Scan for the cell matching the given text and deliver its [X, Y] coordinate at center. 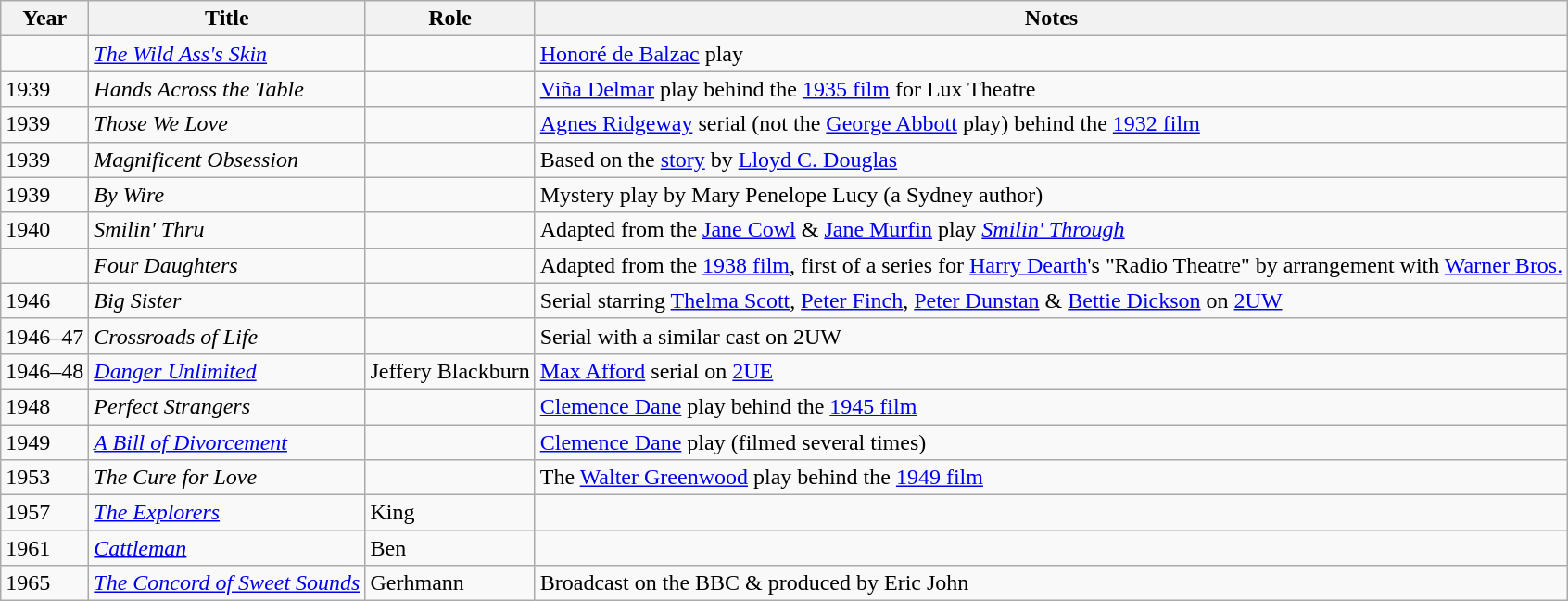
Viña Delmar play behind the 1935 film for Lux Theatre [1051, 89]
By Wire [227, 195]
The Cure for Love [227, 478]
Role [450, 19]
The Walter Greenwood play behind the 1949 film [1051, 478]
Serial starring Thelma Scott, Peter Finch, Peter Dunstan & Bettie Dickson on 2UW [1051, 300]
Mystery play by Mary Penelope Lucy (a Sydney author) [1051, 195]
Gerhmann [450, 583]
1946–48 [44, 371]
Based on the story by Lloyd C. Douglas [1051, 160]
Serial with a similar cast on 2UW [1051, 336]
Smilin' Thru [227, 230]
The Concord of Sweet Sounds [227, 583]
1946–47 [44, 336]
1948 [44, 406]
Crossroads of Life [227, 336]
Agnes Ridgeway serial (not the George Abbott play) behind the 1932 film [1051, 124]
1953 [44, 478]
Magnificent Obsession [227, 160]
Title [227, 19]
1946 [44, 300]
1949 [44, 442]
Clemence Dane play behind the 1945 film [1051, 406]
Clemence Dane play (filmed several times) [1051, 442]
Adapted from the Jane Cowl & Jane Murfin play Smilin' Through [1051, 230]
Cattleman [227, 548]
Notes [1051, 19]
The Explorers [227, 513]
King [450, 513]
Year [44, 19]
Hands Across the Table [227, 89]
A Bill of Divorcement [227, 442]
Jeffery Blackburn [450, 371]
Max Afford serial on 2UE [1051, 371]
1957 [44, 513]
1940 [44, 230]
1961 [44, 548]
Those We Love [227, 124]
Four Daughters [227, 265]
Broadcast on the BBC & produced by Eric John [1051, 583]
1965 [44, 583]
Adapted from the 1938 film, first of a series for Harry Dearth's "Radio Theatre" by arrangement with Warner Bros. [1051, 265]
Perfect Strangers [227, 406]
The Wild Ass's Skin [227, 54]
Ben [450, 548]
Honoré de Balzac play [1051, 54]
Danger Unlimited [227, 371]
Big Sister [227, 300]
